Detect which cell encompasses the target text, then output its [X, Y] center coordinate. 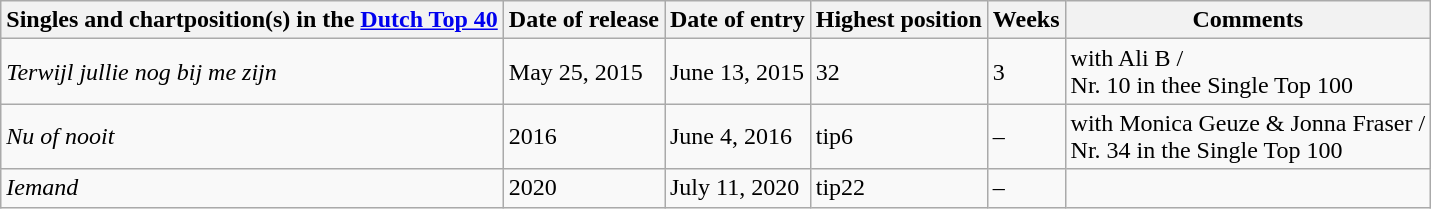
Comments [1248, 20]
32 [898, 72]
Singles and chartposition(s) in the Dutch Top 40 [252, 20]
Terwijl jullie nog bij me zijn [252, 72]
July 11, 2020 [737, 188]
Date of release [584, 20]
tip6 [898, 136]
2016 [584, 136]
with Monica Geuze & Jonna Fraser /Nr. 34 in the Single Top 100 [1248, 136]
Weeks [1026, 20]
May 25, 2015 [584, 72]
Date of entry [737, 20]
tip22 [898, 188]
June 4, 2016 [737, 136]
Iemand [252, 188]
3 [1026, 72]
with Ali B /Nr. 10 in thee Single Top 100 [1248, 72]
2020 [584, 188]
June 13, 2015 [737, 72]
Highest position [898, 20]
Nu of nooit [252, 136]
